Pinpoint the cell where the given text exists, returning its [x, y] midpoint coordinate. 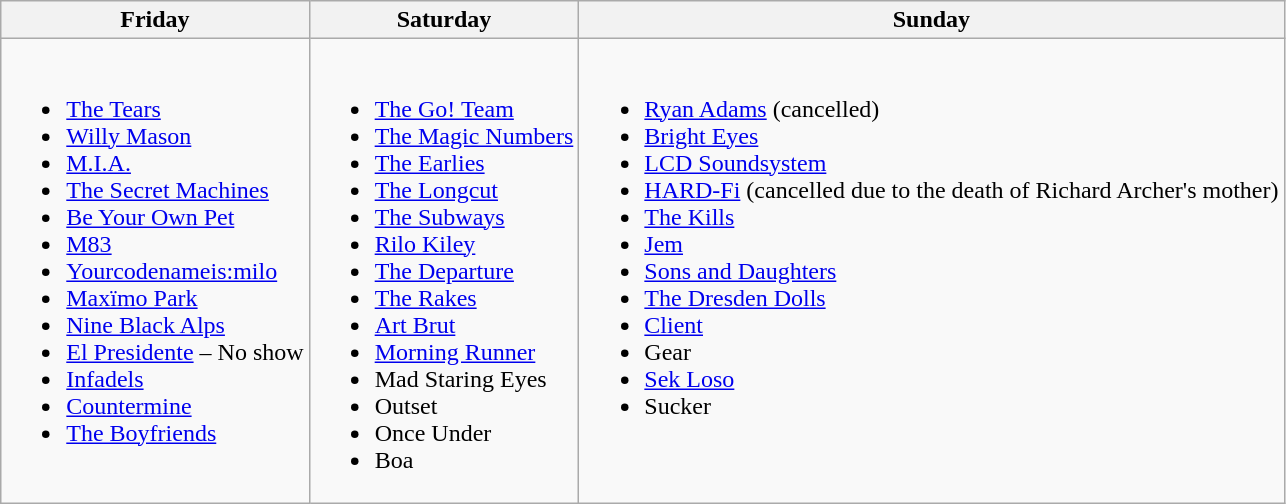
Saturday [444, 20]
Sunday [932, 20]
Friday [155, 20]
